For the text-containing cell, return its midpoint in (x, y) coordinate format. 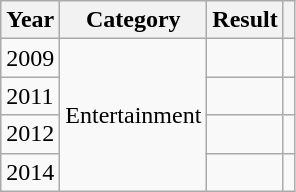
2011 (30, 96)
Result (245, 20)
Year (30, 20)
Category (134, 20)
Entertainment (134, 115)
2012 (30, 134)
2009 (30, 58)
2014 (30, 172)
